Return the (x, y) coordinate for the center point of the cell that contains the specified text.  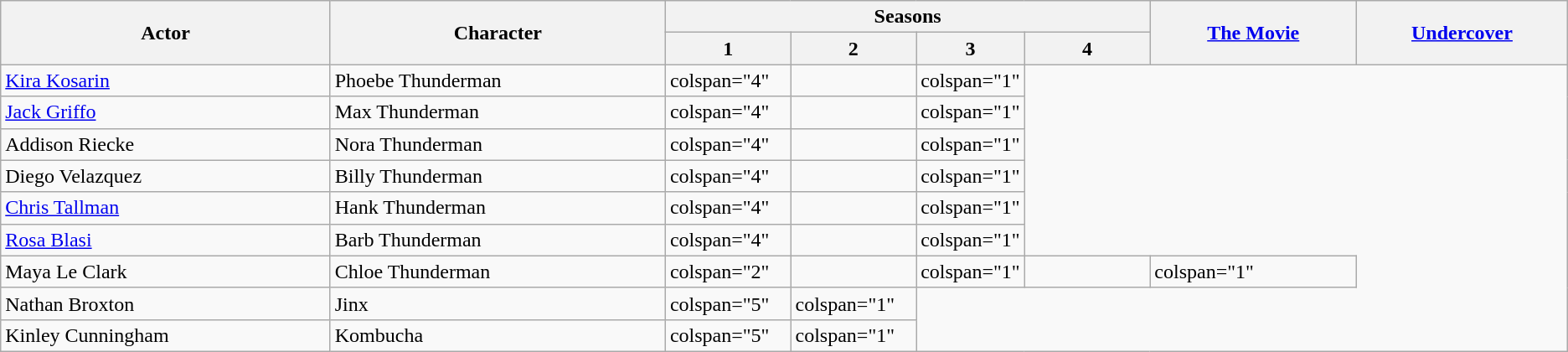
Chris Tallman (166, 208)
Character (498, 33)
Maya Le Clark (166, 272)
Undercover (1462, 33)
colspan="2" (728, 272)
Barb Thunderman (498, 240)
Jinx (498, 303)
Jack Griffo (166, 112)
Actor (166, 33)
Phoebe Thunderman (498, 80)
The Movie (1253, 33)
Hank Thunderman (498, 208)
Kombucha (498, 335)
Kira Kosarin (166, 80)
3 (971, 49)
Seasons (907, 17)
Max Thunderman (498, 112)
Diego Velazquez (166, 176)
2 (854, 49)
Nora Thunderman (498, 144)
Rosa Blasi (166, 240)
Chloe Thunderman (498, 272)
Nathan Broxton (166, 303)
4 (1087, 49)
1 (728, 49)
Billy Thunderman (498, 176)
Kinley Cunningham (166, 335)
Addison Riecke (166, 144)
